Detect which cell encompasses the target text, then output its (X, Y) center coordinate. 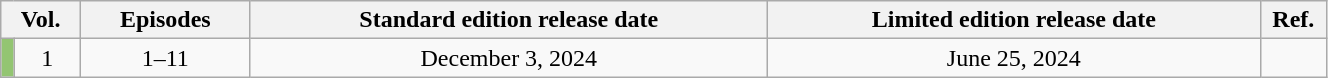
Episodes (165, 20)
1 (47, 58)
Standard edition release date (508, 20)
Vol. (41, 20)
June 25, 2024 (1014, 58)
1–11 (165, 58)
Ref. (1293, 20)
Limited edition release date (1014, 20)
December 3, 2024 (508, 58)
